Capture the cell that displays the provided text and extract its (X, Y) central coordinate. 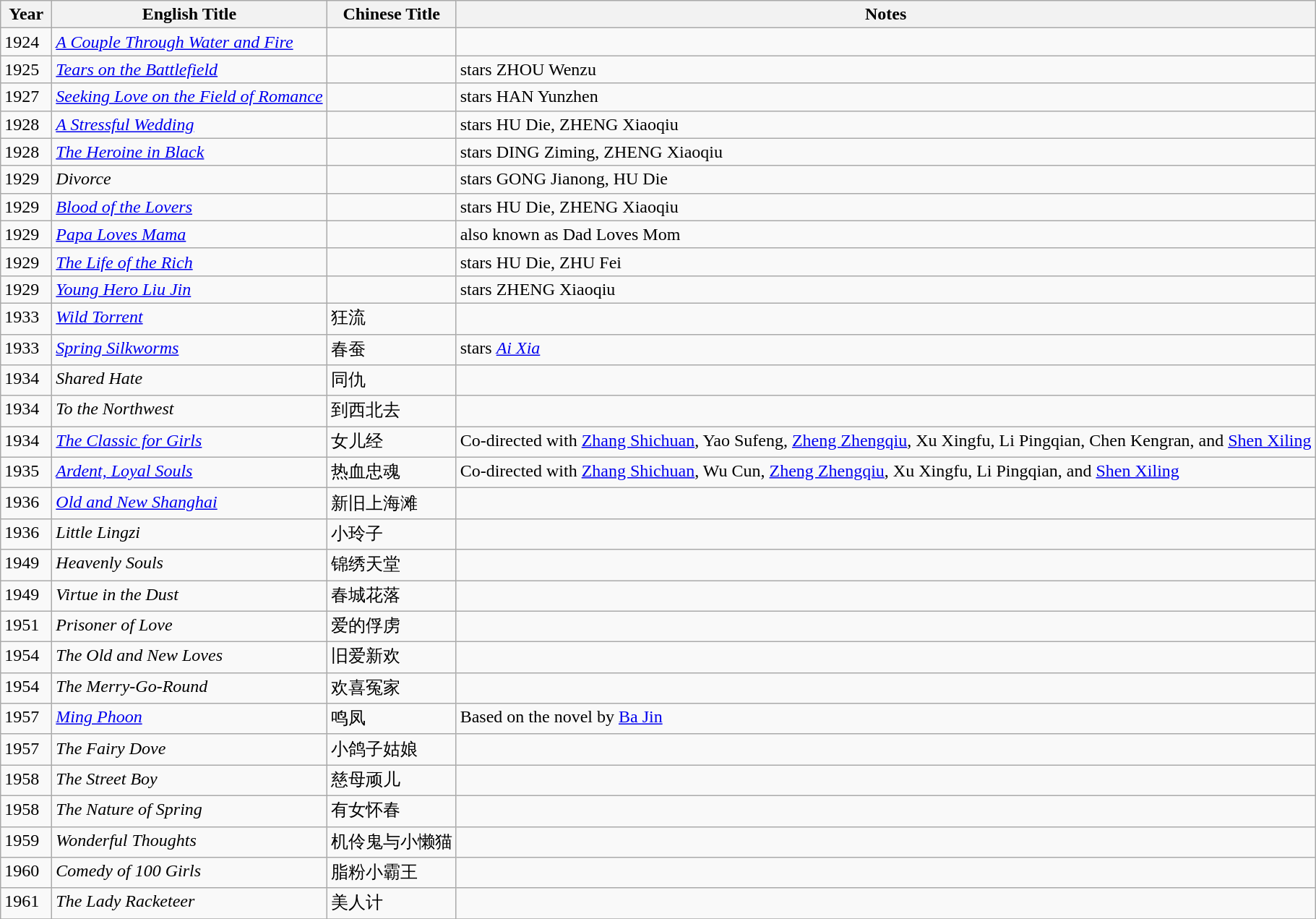
1925 (26, 69)
Virtue in the Dust (189, 596)
同仇 (392, 380)
脂粉小霸王 (392, 873)
Young Hero Liu Jin (189, 289)
Comedy of 100 Girls (189, 873)
A Stressful Wedding (189, 124)
A Couple Through Water and Fire (189, 42)
狂流 (392, 318)
The Lady Racketeer (189, 904)
1959 (26, 842)
To the Northwest (189, 411)
美人计 (392, 904)
Co-directed with Zhang Shichuan, Yao Sufeng, Zheng Zhengqiu, Xu Xingfu, Li Pingqian, Chen Kengran, and Shen Xiling (886, 443)
1951 (26, 626)
stars ZHENG Xiaoqiu (886, 289)
小鸽子姑娘 (392, 749)
Ming Phoon (189, 719)
慈母顽儿 (392, 781)
热血忠魂 (392, 473)
Divorce (189, 179)
Prisoner of Love (189, 626)
Ardent, Loyal Souls (189, 473)
The Nature of Spring (189, 811)
Old and New Shanghai (189, 503)
The Street Boy (189, 781)
春城花落 (392, 596)
Tears on the Battlefield (189, 69)
The Merry-Go-Round (189, 688)
also known as Dad Loves Mom (886, 234)
女儿经 (392, 443)
爱的俘虏 (392, 626)
春蚕 (392, 350)
Seeking Love on the Field of Romance (189, 97)
Co-directed with Zhang Shichuan, Wu Cun, Zheng Zhengqiu, Xu Xingfu, Li Pingqian, and Shen Xiling (886, 473)
Chinese Title (392, 14)
stars ZHOU Wenzu (886, 69)
机伶鬼与小懒猫 (392, 842)
stars HU Die, ZHU Fei (886, 262)
stars Ai Xia (886, 350)
Spring Silkworms (189, 350)
Based on the novel by Ba Jin (886, 719)
The Classic for Girls (189, 443)
1961 (26, 904)
Shared Hate (189, 380)
1935 (26, 473)
有女怀春 (392, 811)
English Title (189, 14)
The Life of the Rich (189, 262)
Papa Loves Mama (189, 234)
stars HAN Yunzhen (886, 97)
旧爱新欢 (392, 658)
锦绣天堂 (392, 565)
1960 (26, 873)
Wonderful Thoughts (189, 842)
The Old and New Loves (189, 658)
欢喜冤家 (392, 688)
新旧上海滩 (392, 503)
Wild Torrent (189, 318)
Notes (886, 14)
Blood of the Lovers (189, 207)
The Heroine in Black (189, 152)
1924 (26, 42)
Heavenly Souls (189, 565)
1927 (26, 97)
Little Lingzi (189, 534)
Year (26, 14)
The Fairy Dove (189, 749)
小玲子 (392, 534)
到西北去 (392, 411)
stars DING Ziming, ZHENG Xiaoqiu (886, 152)
stars GONG Jianong, HU Die (886, 179)
鸣凤 (392, 719)
